Return the [X, Y] coordinate for the center point of the cell that contains the specified text.  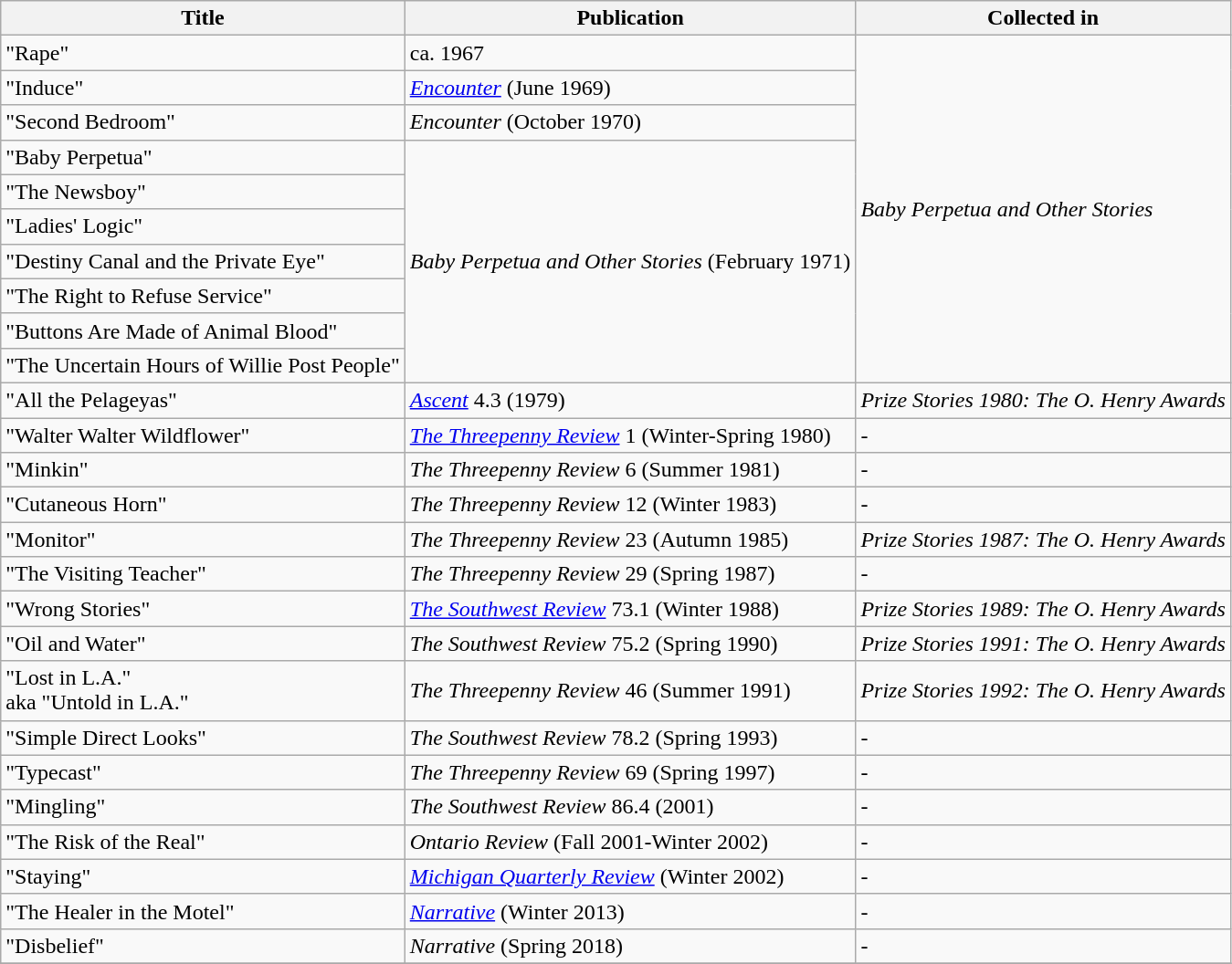
"The Healer in the Motel" [203, 911]
Encounter (October 1970) [630, 122]
"Monitor" [203, 540]
"Disbelief" [203, 946]
Ontario Review (Fall 2001-Winter 2002) [630, 842]
The Threepenny Review 29 (Spring 1987) [630, 574]
Prize Stories 1991: The O. Henry Awards [1043, 644]
Publication [630, 18]
Collected in [1043, 18]
ca. 1967 [630, 53]
Title [203, 18]
The Threepenny Review 23 (Autumn 1985) [630, 540]
"Lost in L.A."aka "Untold in L.A." [203, 690]
"Ladies' Logic" [203, 226]
"Cutaneous Horn" [203, 505]
"Baby Perpetua" [203, 157]
"The Visiting Teacher" [203, 574]
Prize Stories 1989: The O. Henry Awards [1043, 609]
"Simple Direct Looks" [203, 738]
Narrative (Spring 2018) [630, 946]
"Minkin" [203, 470]
"Typecast" [203, 772]
"All the Pelageyas" [203, 400]
The Southwest Review 86.4 (2001) [630, 807]
"Mingling" [203, 807]
"The Right to Refuse Service" [203, 296]
The Threepenny Review 1 (Winter-Spring 1980) [630, 435]
Baby Perpetua and Other Stories [1043, 210]
The Threepenny Review 12 (Winter 1983) [630, 505]
"Induce" [203, 88]
The Southwest Review 78.2 (Spring 1993) [630, 738]
Narrative (Winter 2013) [630, 911]
The Threepenny Review 6 (Summer 1981) [630, 470]
"Oil and Water" [203, 644]
"The Uncertain Hours of Willie Post People" [203, 365]
Prize Stories 1992: The O. Henry Awards [1043, 690]
"Second Bedroom" [203, 122]
"Walter Walter Wildflower" [203, 435]
Prize Stories 1987: The O. Henry Awards [1043, 540]
Encounter (June 1969) [630, 88]
Michigan Quarterly Review (Winter 2002) [630, 876]
"Wrong Stories" [203, 609]
Ascent 4.3 (1979) [630, 400]
"Rape" [203, 53]
"Staying" [203, 876]
"Destiny Canal and the Private Eye" [203, 261]
"The Risk of the Real" [203, 842]
Baby Perpetua and Other Stories (February 1971) [630, 261]
The Southwest Review 73.1 (Winter 1988) [630, 609]
The Threepenny Review 69 (Spring 1997) [630, 772]
The Southwest Review 75.2 (Spring 1990) [630, 644]
"Buttons Are Made of Animal Blood" [203, 330]
Prize Stories 1980: The O. Henry Awards [1043, 400]
"The Newsboy" [203, 192]
The Threepenny Review 46 (Summer 1991) [630, 690]
